Pinpoint the cell where the given text exists, returning its (x, y) midpoint coordinate. 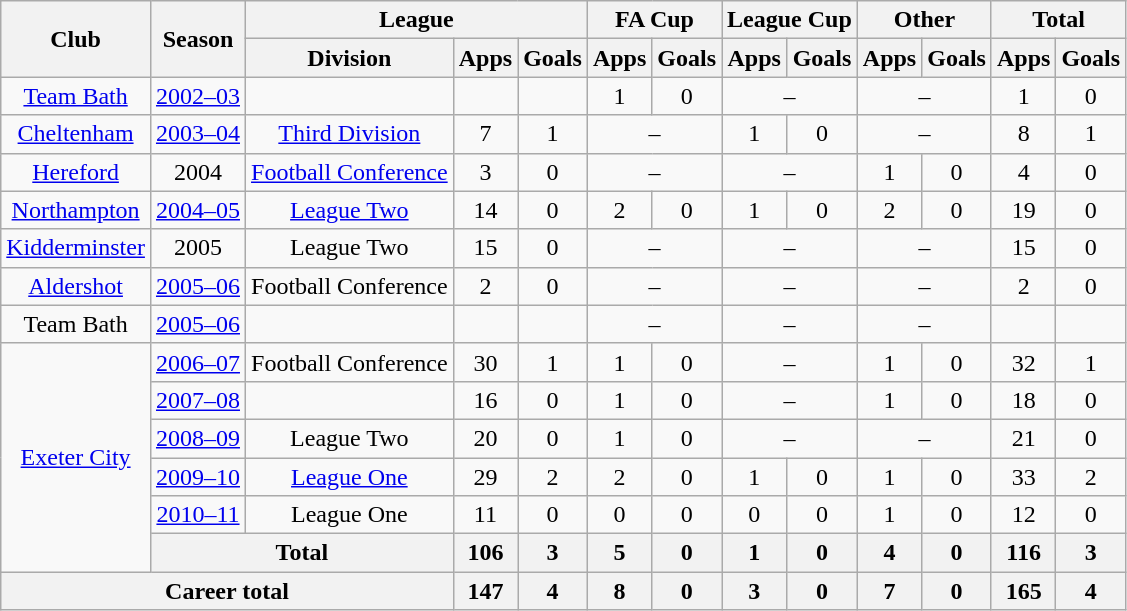
21 (1023, 438)
19 (1023, 210)
116 (1023, 553)
2008–09 (198, 438)
16 (485, 400)
29 (485, 477)
League Cup (790, 20)
2006–07 (198, 362)
12 (1023, 515)
2009–10 (198, 477)
5 (619, 553)
League (417, 20)
Other (924, 20)
2004–05 (198, 210)
20 (485, 438)
Kidderminster (76, 248)
Northampton (76, 210)
14 (485, 210)
2003–04 (198, 134)
FA Cup (654, 20)
30 (485, 362)
165 (1023, 591)
11 (485, 515)
Third Division (350, 134)
Exeter City (76, 457)
2002–03 (198, 96)
Hereford (76, 172)
18 (1023, 400)
33 (1023, 477)
Cheltenham (76, 134)
Career total (227, 591)
147 (485, 591)
Season (198, 39)
Division (350, 58)
2004 (198, 172)
2010–11 (198, 515)
2005 (198, 248)
2007–08 (198, 400)
Club (76, 39)
Aldershot (76, 286)
32 (1023, 362)
106 (485, 553)
